Return the (x, y) coordinate for the center point of the cell that contains the specified text.  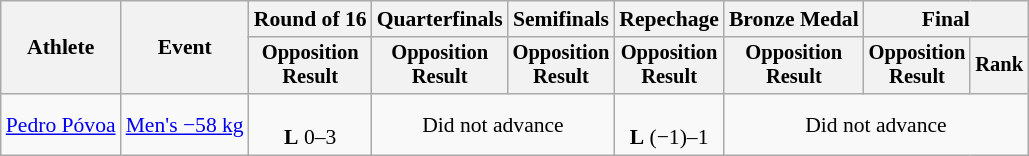
Round of 16 (310, 19)
Final (946, 19)
Men's −58 kg (185, 124)
Repechage (669, 19)
Athlete (61, 48)
Semifinals (562, 19)
L 0–3 (310, 124)
L (−1)–1 (669, 124)
Bronze Medal (794, 19)
Quarterfinals (440, 19)
Pedro Póvoa (61, 124)
Event (185, 48)
Rank (999, 66)
